Search for the cell housing the specified text and yield its (X, Y) center coordinate. 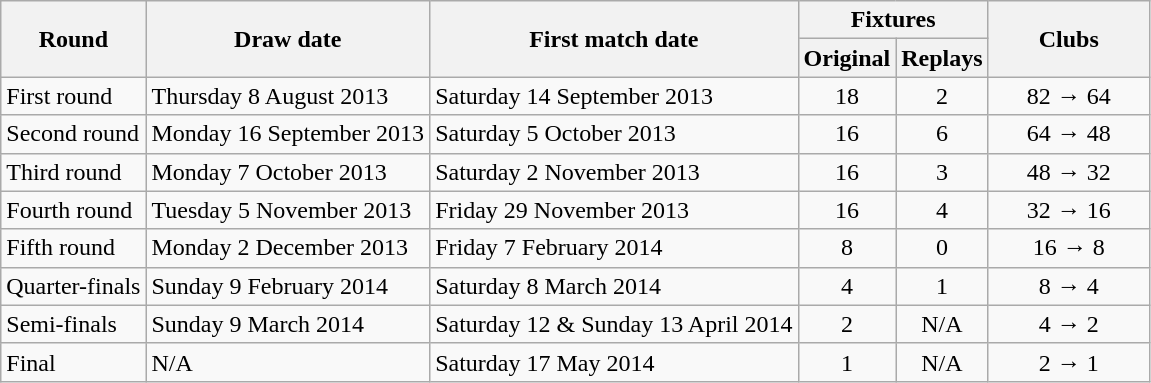
Friday 7 February 2014 (614, 248)
2 → 1 (1068, 362)
Fourth round (74, 210)
Original (847, 58)
Replays (942, 58)
3 (942, 172)
Saturday 8 March 2014 (614, 286)
Monday 2 December 2013 (288, 248)
82 → 64 (1068, 96)
64 → 48 (1068, 134)
Friday 29 November 2013 (614, 210)
0 (942, 248)
Monday 7 October 2013 (288, 172)
Quarter-finals (74, 286)
Sunday 9 March 2014 (288, 324)
Final (74, 362)
32 → 16 (1068, 210)
Second round (74, 134)
Saturday 5 October 2013 (614, 134)
First match date (614, 39)
Monday 16 September 2013 (288, 134)
Fixtures (893, 20)
48 → 32 (1068, 172)
Sunday 9 February 2014 (288, 286)
Third round (74, 172)
4 → 2 (1068, 324)
16 → 8 (1068, 248)
8 → 4 (1068, 286)
Round (74, 39)
Draw date (288, 39)
Thursday 8 August 2013 (288, 96)
Saturday 2 November 2013 (614, 172)
Semi-finals (74, 324)
18 (847, 96)
Saturday 14 September 2013 (614, 96)
Clubs (1068, 39)
6 (942, 134)
Saturday 17 May 2014 (614, 362)
Fifth round (74, 248)
8 (847, 248)
First round (74, 96)
Saturday 12 & Sunday 13 April 2014 (614, 324)
Tuesday 5 November 2013 (288, 210)
